Return the [X, Y] coordinate for the center point of the cell that contains the specified text.  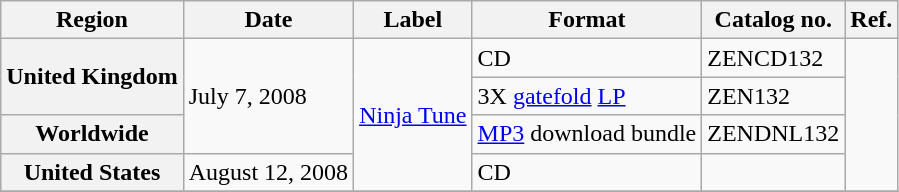
3X gatefold LP [587, 96]
Worldwide [92, 134]
ZEN132 [774, 96]
July 7, 2008 [268, 96]
August 12, 2008 [268, 172]
MP3 download bundle [587, 134]
Ref. [872, 20]
Catalog no. [774, 20]
Date [268, 20]
ZENDNL132 [774, 134]
Ninja Tune [413, 115]
United Kingdom [92, 77]
Label [413, 20]
United States [92, 172]
Region [92, 20]
Format [587, 20]
ZENCD132 [774, 58]
